Return [X, Y] of the center of cell containing provided text 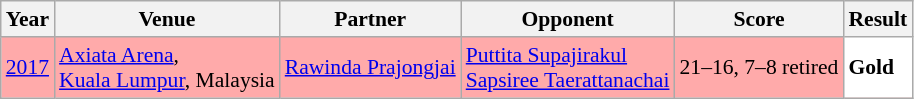
2017 [28, 68]
Rawinda Prajongjai [370, 68]
Opponent [568, 19]
Venue [167, 19]
Score [758, 19]
Gold [878, 68]
Year [28, 19]
Partner [370, 19]
21–16, 7–8 retired [758, 68]
Result [878, 19]
Axiata Arena,Kuala Lumpur, Malaysia [167, 68]
Puttita Supajirakul Sapsiree Taerattanachai [568, 68]
